Detect which cell encompasses the target text, then output its (x, y) center coordinate. 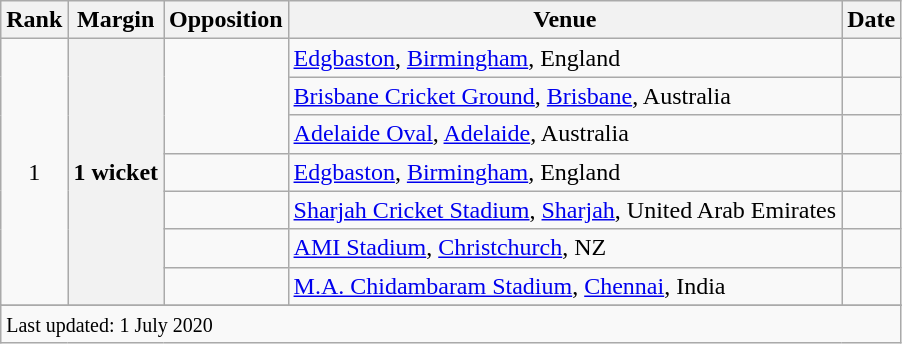
Brisbane Cricket Ground, Brisbane, Australia (565, 96)
1 (34, 172)
Adelaide Oval, Adelaide, Australia (565, 134)
AMI Stadium, Christchurch, NZ (565, 248)
1 wicket (116, 172)
Date (872, 20)
M.A. Chidambaram Stadium, Chennai, India (565, 286)
Sharjah Cricket Stadium, Sharjah, United Arab Emirates (565, 210)
Last updated: 1 July 2020 (451, 324)
Opposition (226, 20)
Rank (34, 20)
Margin (116, 20)
Venue (565, 20)
